Pinpoint the cell where the given text exists, returning its (x, y) midpoint coordinate. 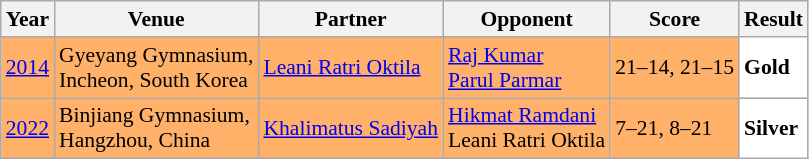
Silver (774, 128)
Result (774, 19)
Hikmat Ramdani Leani Ratri Oktila (526, 128)
2014 (28, 68)
Binjiang Gymnasium,Hangzhou, China (156, 128)
Partner (350, 19)
Raj Kumar Parul Parmar (526, 68)
Khalimatus Sadiyah (350, 128)
Score (674, 19)
Gyeyang Gymnasium,Incheon, South Korea (156, 68)
Year (28, 19)
Gold (774, 68)
2022 (28, 128)
Venue (156, 19)
Opponent (526, 19)
21–14, 21–15 (674, 68)
Leani Ratri Oktila (350, 68)
7–21, 8–21 (674, 128)
